For the text-containing cell, return its midpoint in [x, y] coordinate format. 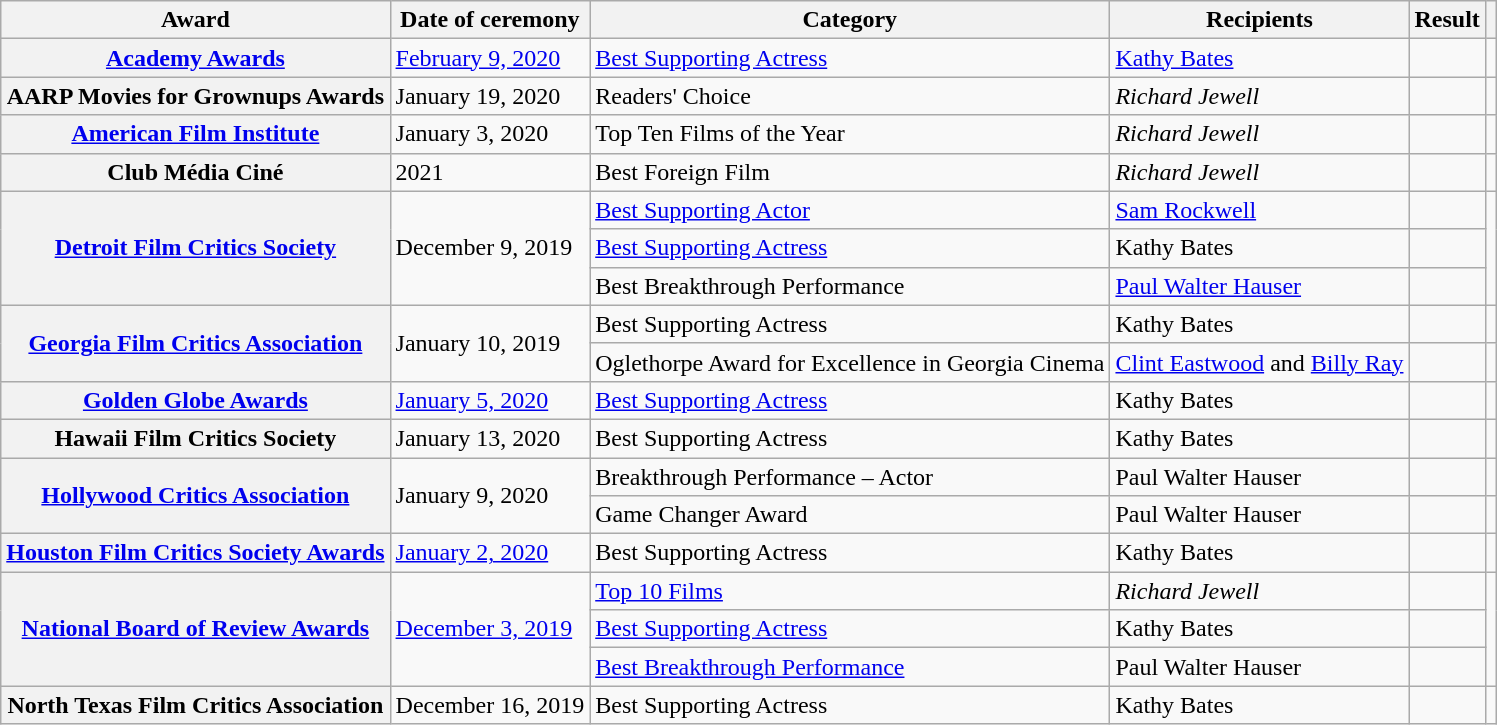
Recipients [1260, 20]
National Board of Review Awards [196, 629]
Result [1447, 20]
Hollywood Critics Association [196, 496]
Readers' Choice [850, 96]
January 19, 2020 [490, 96]
Houston Film Critics Society Awards [196, 553]
Golden Globe Awards [196, 400]
Top Ten Films of the Year [850, 134]
December 3, 2019 [490, 629]
January 9, 2020 [490, 496]
Sam Rockwell [1260, 210]
December 16, 2019 [490, 705]
Detroit Film Critics Society [196, 248]
Club Média Ciné [196, 172]
Best Supporting Actor [850, 210]
December 9, 2019 [490, 248]
2021 [490, 172]
Oglethorpe Award for Excellence in Georgia Cinema [850, 362]
North Texas Film Critics Association [196, 705]
January 3, 2020 [490, 134]
January 13, 2020 [490, 438]
Best Foreign Film [850, 172]
Georgia Film Critics Association [196, 343]
February 9, 2020 [490, 58]
American Film Institute [196, 134]
January 2, 2020 [490, 553]
Hawaii Film Critics Society [196, 438]
January 10, 2019 [490, 343]
Academy Awards [196, 58]
Date of ceremony [490, 20]
Category [850, 20]
January 5, 2020 [490, 400]
Top 10 Films [850, 591]
Award [196, 20]
AARP Movies for Grownups Awards [196, 96]
Clint Eastwood and Billy Ray [1260, 362]
Game Changer Award [850, 515]
Breakthrough Performance – Actor [850, 477]
